Output the [X, Y] coordinate of the center of the cell containing the given text.  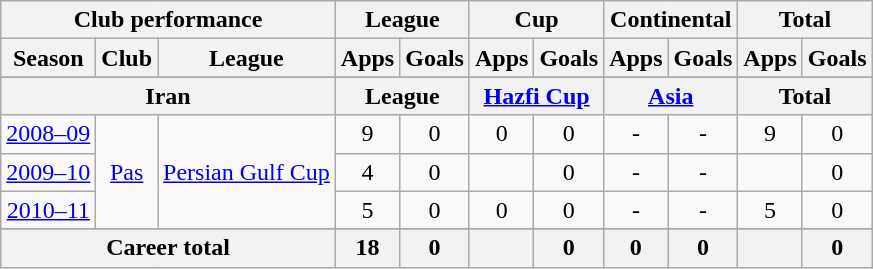
Club performance [168, 20]
Pas [127, 172]
Cup [536, 20]
18 [367, 248]
Club [127, 58]
Hazfi Cup [536, 96]
2009–10 [48, 172]
Iran [168, 96]
Season [48, 58]
Persian Gulf Cup [247, 172]
2008–09 [48, 134]
4 [367, 172]
Career total [168, 248]
Continental [671, 20]
2010–11 [48, 210]
Asia [671, 96]
